Locate the cell with the specified text and output its [x, y] center coordinate. 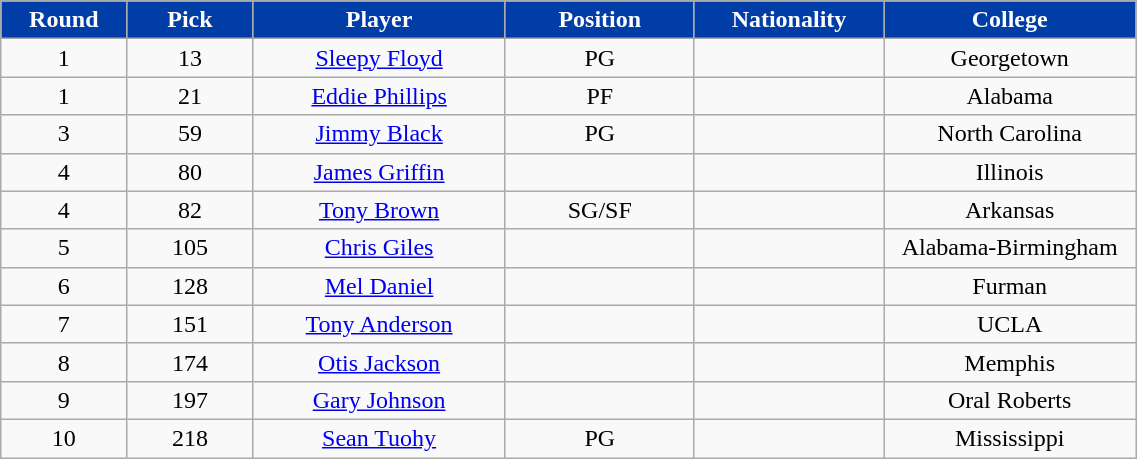
Oral Roberts [1010, 400]
Sean Tuohy [379, 438]
Mel Daniel [379, 286]
5 [64, 248]
197 [190, 400]
151 [190, 324]
Tony Anderson [379, 324]
Player [379, 20]
Sleepy Floyd [379, 58]
Tony Brown [379, 210]
SG/SF [600, 210]
PF [600, 96]
6 [64, 286]
105 [190, 248]
8 [64, 362]
Otis Jackson [379, 362]
13 [190, 58]
174 [190, 362]
Pick [190, 20]
Memphis [1010, 362]
7 [64, 324]
Illinois [1010, 172]
21 [190, 96]
80 [190, 172]
Gary Johnson [379, 400]
Alabama [1010, 96]
9 [64, 400]
College [1010, 20]
Round [64, 20]
Chris Giles [379, 248]
59 [190, 134]
Georgetown [1010, 58]
Mississippi [1010, 438]
Arkansas [1010, 210]
Jimmy Black [379, 134]
UCLA [1010, 324]
10 [64, 438]
North Carolina [1010, 134]
Alabama-Birmingham [1010, 248]
3 [64, 134]
Nationality [788, 20]
82 [190, 210]
218 [190, 438]
Position [600, 20]
128 [190, 286]
James Griffin [379, 172]
Eddie Phillips [379, 96]
Furman [1010, 286]
